Scan for the cell matching the given text and deliver its (X, Y) coordinate at center. 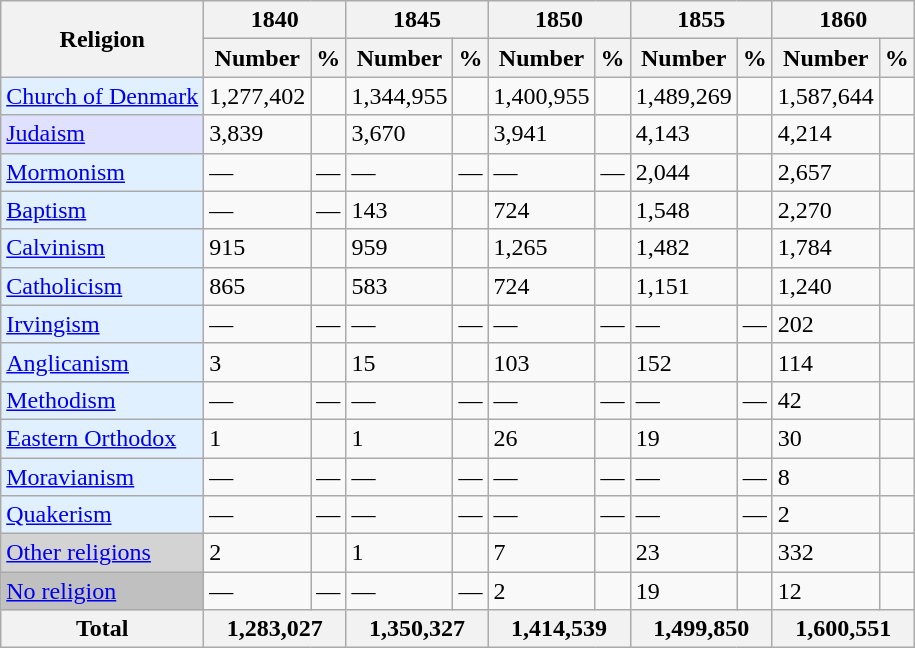
No religion (102, 591)
1,240 (826, 286)
1,283,027 (275, 629)
1,414,539 (559, 629)
114 (826, 362)
8 (826, 477)
Calvinism (102, 248)
1,548 (684, 210)
4,214 (826, 134)
1,784 (826, 248)
1,265 (542, 248)
26 (542, 438)
1,587,644 (826, 96)
Irvingism (102, 324)
1,350,327 (417, 629)
15 (400, 362)
2,044 (684, 172)
2,657 (826, 172)
1845 (417, 20)
865 (258, 286)
Mormonism (102, 172)
1855 (701, 20)
Church of Denmark (102, 96)
103 (542, 362)
Judaism (102, 134)
1860 (843, 20)
152 (684, 362)
Other religions (102, 553)
23 (684, 553)
3 (258, 362)
12 (826, 591)
7 (542, 553)
1,400,955 (542, 96)
1,344,955 (400, 96)
Moravianism (102, 477)
Total (102, 629)
143 (400, 210)
3,670 (400, 134)
1850 (559, 20)
Quakerism (102, 515)
3,941 (542, 134)
Anglicanism (102, 362)
202 (826, 324)
1,600,551 (843, 629)
30 (826, 438)
Catholicism (102, 286)
1,489,269 (684, 96)
332 (826, 553)
1,277,402 (258, 96)
Methodism (102, 400)
1840 (275, 20)
959 (400, 248)
Eastern Orthodox (102, 438)
Baptism (102, 210)
3,839 (258, 134)
2,270 (826, 210)
Religion (102, 39)
42 (826, 400)
915 (258, 248)
583 (400, 286)
1,499,850 (701, 629)
1,482 (684, 248)
1,151 (684, 286)
4,143 (684, 134)
